Detect which cell encompasses the target text, then output its [x, y] center coordinate. 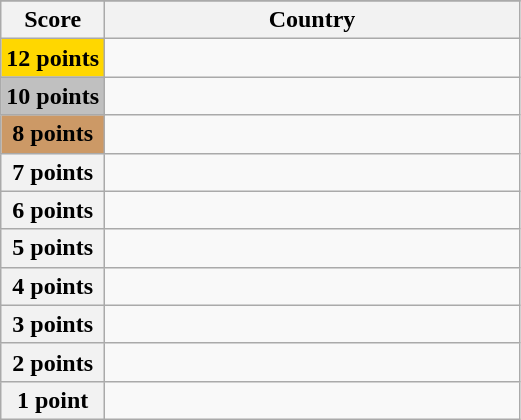
Score [53, 20]
12 points [53, 58]
4 points [53, 286]
8 points [53, 134]
5 points [53, 248]
6 points [53, 210]
10 points [53, 96]
2 points [53, 362]
1 point [53, 400]
Country [312, 20]
3 points [53, 324]
7 points [53, 172]
